Identify which cell holds the provided text, then report its (x, y) central coordinate. 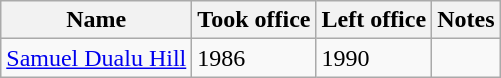
Left office (374, 20)
1990 (374, 58)
Notes (466, 20)
Name (96, 20)
Samuel Dualu Hill (96, 58)
1986 (254, 58)
Took office (254, 20)
